Capture the cell that displays the provided text and extract its (x, y) central coordinate. 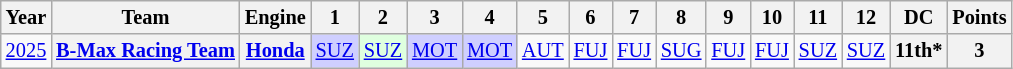
10 (772, 17)
AUT (543, 51)
6 (591, 17)
Engine (276, 17)
Points (979, 17)
11th* (918, 51)
SUG (681, 51)
2 (383, 17)
12 (866, 17)
11 (818, 17)
1 (335, 17)
2025 (26, 51)
Team (146, 17)
4 (490, 17)
5 (543, 17)
DC (918, 17)
7 (634, 17)
9 (728, 17)
Year (26, 17)
B-Max Racing Team (146, 51)
Honda (276, 51)
8 (681, 17)
